Return the (x, y) coordinate for the center point of the cell that contains the specified text.  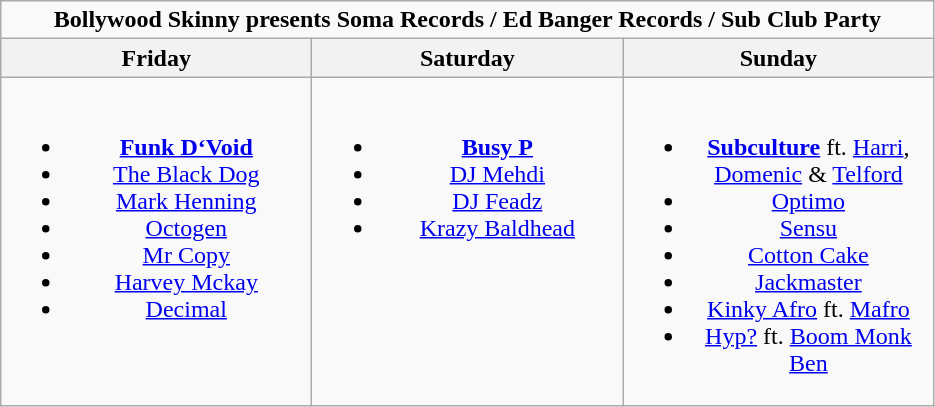
Bollywood Skinny presents Soma Records / Ed Banger Records / Sub Club Party (468, 20)
Subculture ft. Harri, Domenic & TelfordOptimoSensuCotton CakeJackmasterKinky Afro ft. MafroHyp? ft. Boom Monk Ben (778, 242)
Funk D‘VoidThe Black DogMark HenningOctogenMr CopyHarvey MckayDecimal (156, 242)
Friday (156, 58)
Saturday (468, 58)
Busy PDJ MehdiDJ FeadzKrazy Baldhead (468, 242)
Sunday (778, 58)
